Detect which cell encompasses the target text, then output its [x, y] center coordinate. 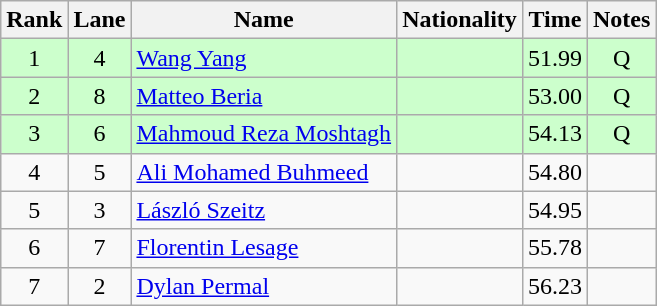
Ali Mohamed Buhmeed [264, 172]
8 [100, 96]
Nationality [460, 20]
Wang Yang [264, 58]
László Szeitz [264, 210]
Florentin Lesage [264, 248]
54.95 [554, 210]
1 [34, 58]
53.00 [554, 96]
54.13 [554, 134]
Rank [34, 20]
Dylan Permal [264, 286]
Name [264, 20]
54.80 [554, 172]
Time [554, 20]
Notes [621, 20]
Matteo Beria [264, 96]
Mahmoud Reza Moshtagh [264, 134]
56.23 [554, 286]
Lane [100, 20]
51.99 [554, 58]
55.78 [554, 248]
